Output the [x, y] coordinate of the center of the cell containing the given text.  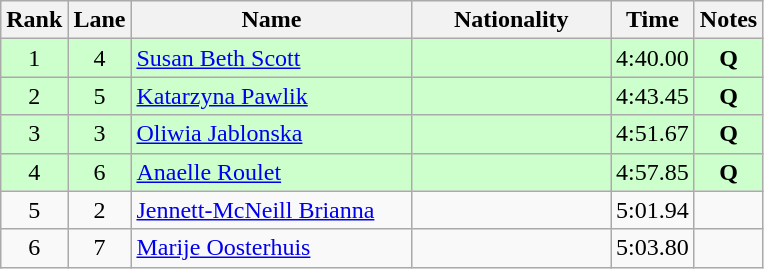
1 [34, 58]
Name [272, 20]
Time [653, 20]
5:01.94 [653, 210]
Jennett-McNeill Brianna [272, 210]
Nationality [512, 20]
Katarzyna Pawlik [272, 96]
7 [100, 248]
Oliwia Jablonska [272, 134]
Susan Beth Scott [272, 58]
Lane [100, 20]
4:43.45 [653, 96]
Notes [728, 20]
4:40.00 [653, 58]
5:03.80 [653, 248]
Rank [34, 20]
4:57.85 [653, 172]
Marije Oosterhuis [272, 248]
4:51.67 [653, 134]
Anaelle Roulet [272, 172]
